Detect which cell encompasses the target text, then output its [x, y] center coordinate. 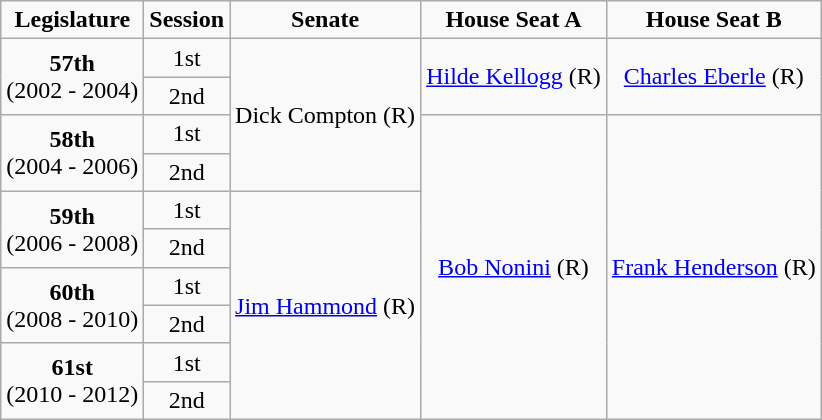
Session [187, 20]
Charles Eberle (R) [714, 77]
Hilde Kellogg (R) [514, 77]
Bob Nonini (R) [514, 267]
Frank Henderson (R) [714, 267]
59th (2006 - 2008) [72, 229]
Dick Compton (R) [326, 115]
60th (2008 - 2010) [72, 305]
61st (2010 - 2012) [72, 381]
57th (2002 - 2004) [72, 77]
Legislature [72, 20]
House Seat B [714, 20]
House Seat A [514, 20]
58th (2004 - 2006) [72, 153]
Senate [326, 20]
Jim Hammond (R) [326, 305]
